Return the [X, Y] coordinate for the center point of the cell that contains the specified text.  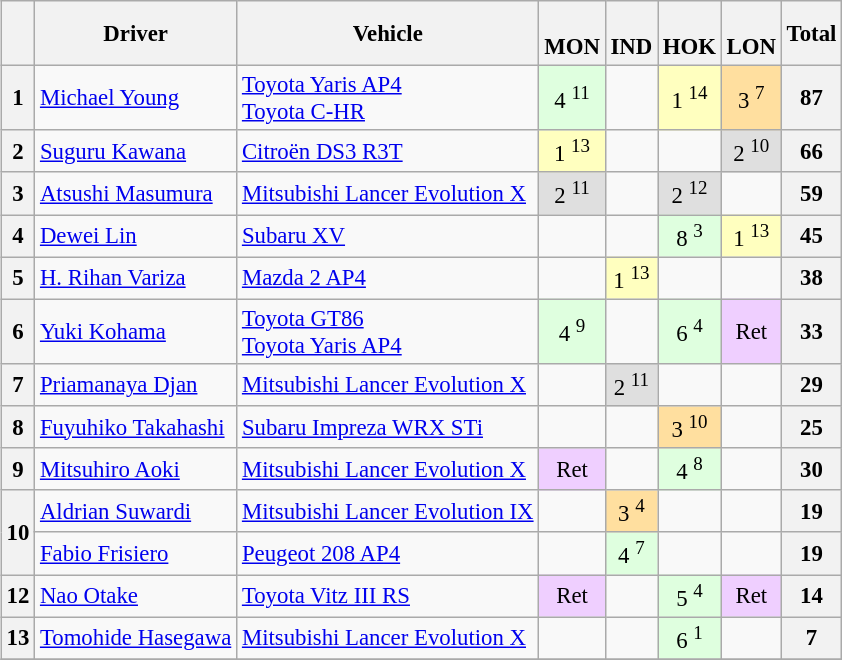
LON [751, 34]
25 [811, 427]
Citroën DS3 R3T [388, 151]
Mazda 2 AP4 [388, 278]
5 [18, 278]
3 [18, 193]
4 11 [572, 98]
6 1 [690, 638]
4 7 [631, 553]
Mitsubishi Lancer Evolution IX [388, 511]
Toyota GT86 Toyota Yaris AP4 [388, 332]
H. Rihan Variza [136, 278]
9 [18, 469]
2 10 [751, 151]
4 [18, 236]
30 [811, 469]
13 [18, 638]
Priamanaya Djan [136, 385]
4 9 [572, 332]
Aldrian Suwardi [136, 511]
Toyota Vitz III RS [388, 595]
59 [811, 193]
87 [811, 98]
Toyota Yaris AP4Toyota C-HR [388, 98]
4 8 [690, 469]
IND [631, 34]
Nao Otake [136, 595]
10 [18, 532]
3 4 [631, 511]
3 10 [690, 427]
Vehicle [388, 34]
Mitsuhiro Aoki [136, 469]
Suguru Kawana [136, 151]
Dewei Lin [136, 236]
2 [18, 151]
12 [18, 595]
3 7 [751, 98]
6 4 [690, 332]
1 14 [690, 98]
33 [811, 332]
8 [18, 427]
8 3 [690, 236]
Atsushi Masumura [136, 193]
Yuki Kohama [136, 332]
14 [811, 595]
5 4 [690, 595]
2 12 [690, 193]
Driver [136, 34]
45 [811, 236]
Subaru XV [388, 236]
Peugeot 208 AP4 [388, 553]
6 [18, 332]
Tomohide Hasegawa [136, 638]
Total [811, 34]
66 [811, 151]
Fabio Frisiero [136, 553]
1 [18, 98]
29 [811, 385]
Subaru Impreza WRX STi [388, 427]
Michael Young [136, 98]
38 [811, 278]
HOK [690, 34]
Fuyuhiko Takahashi [136, 427]
MON [572, 34]
